Detect which cell encompasses the target text, then output its (x, y) center coordinate. 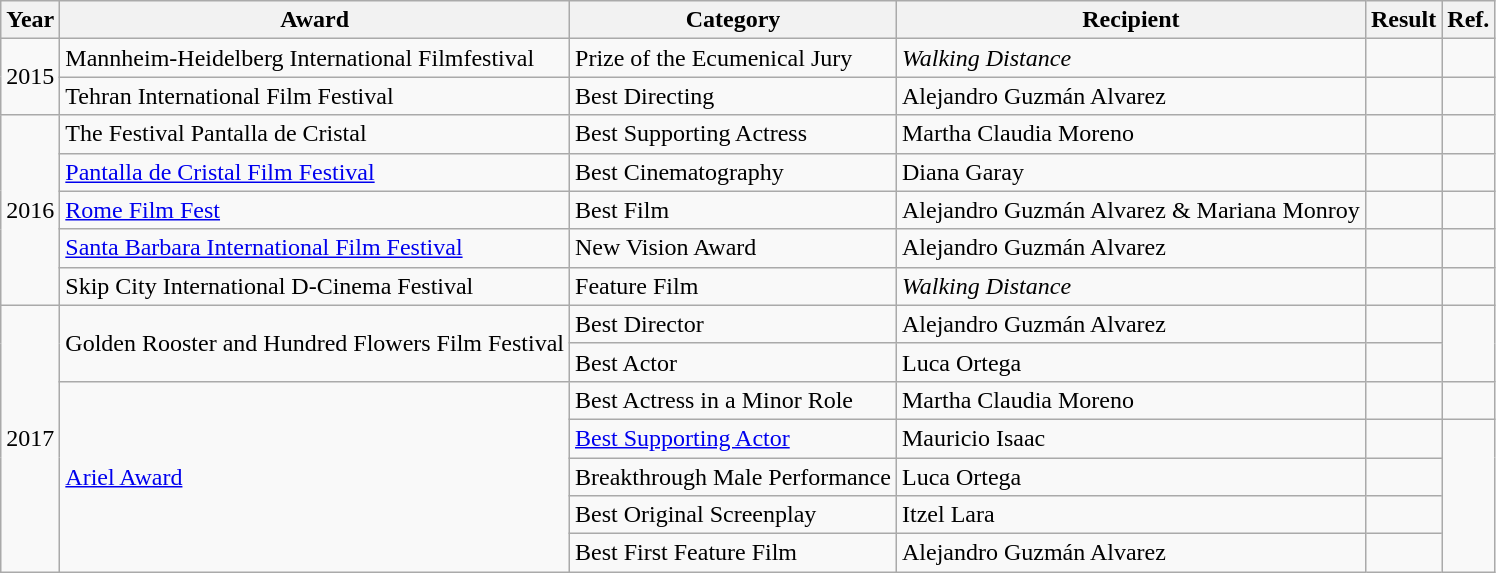
Pantalla de Cristal Film Festival (315, 172)
Ariel Award (315, 476)
Alejandro Guzmán Alvarez & Mariana Monroy (1130, 210)
Best Cinematography (734, 172)
Itzel Lara (1130, 515)
2017 (30, 438)
Best Actor (734, 362)
Prize of the Ecumenical Jury (734, 58)
Recipient (1130, 20)
2016 (30, 210)
Award (315, 20)
Best Original Screenplay (734, 515)
Santa Barbara International Film Festival (315, 248)
Best Supporting Actor (734, 438)
Mannheim-Heidelberg International Filmfestival (315, 58)
Result (1403, 20)
Diana Garay (1130, 172)
Best Actress in a Minor Role (734, 400)
Golden Rooster and Hundred Flowers Film Festival (315, 343)
2015 (30, 77)
Year (30, 20)
Skip City International D-Cinema Festival (315, 286)
Best First Feature Film (734, 553)
Best Director (734, 324)
New Vision Award (734, 248)
Best Directing (734, 96)
The Festival Pantalla de Cristal (315, 134)
Breakthrough Male Performance (734, 477)
Best Supporting Actress (734, 134)
Category (734, 20)
Ref. (1468, 20)
Best Film (734, 210)
Rome Film Fest (315, 210)
Mauricio Isaac (1130, 438)
Feature Film (734, 286)
Tehran International Film Festival (315, 96)
